Extract the (X, Y) coordinate from the center of the cell holding the provided text.  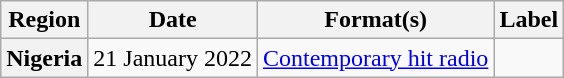
Contemporary hit radio (376, 58)
21 January 2022 (173, 58)
Date (173, 20)
Region (44, 20)
Format(s) (376, 20)
Label (529, 20)
Nigeria (44, 58)
